Locate the cell with the specified text and output its (x, y) center coordinate. 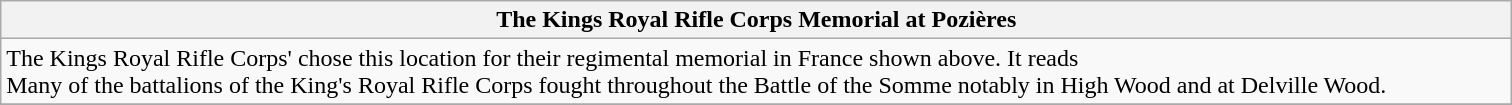
The Kings Royal Rifle Corps Memorial at Pozières (756, 20)
